Output the (X, Y) coordinate of the center of the cell containing the given text.  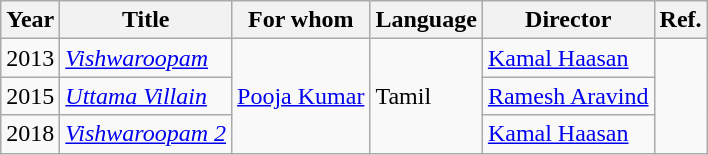
2018 (30, 134)
Ref. (680, 20)
Tamil (426, 96)
Year (30, 20)
Uttama Villain (146, 96)
Language (426, 20)
Title (146, 20)
Vishwaroopam (146, 58)
Director (568, 20)
For whom (301, 20)
2015 (30, 96)
Ramesh Aravind (568, 96)
Vishwaroopam 2 (146, 134)
2013 (30, 58)
Pooja Kumar (301, 96)
